Determine the (x, y) coordinate at the center of the cell enclosing the given text.  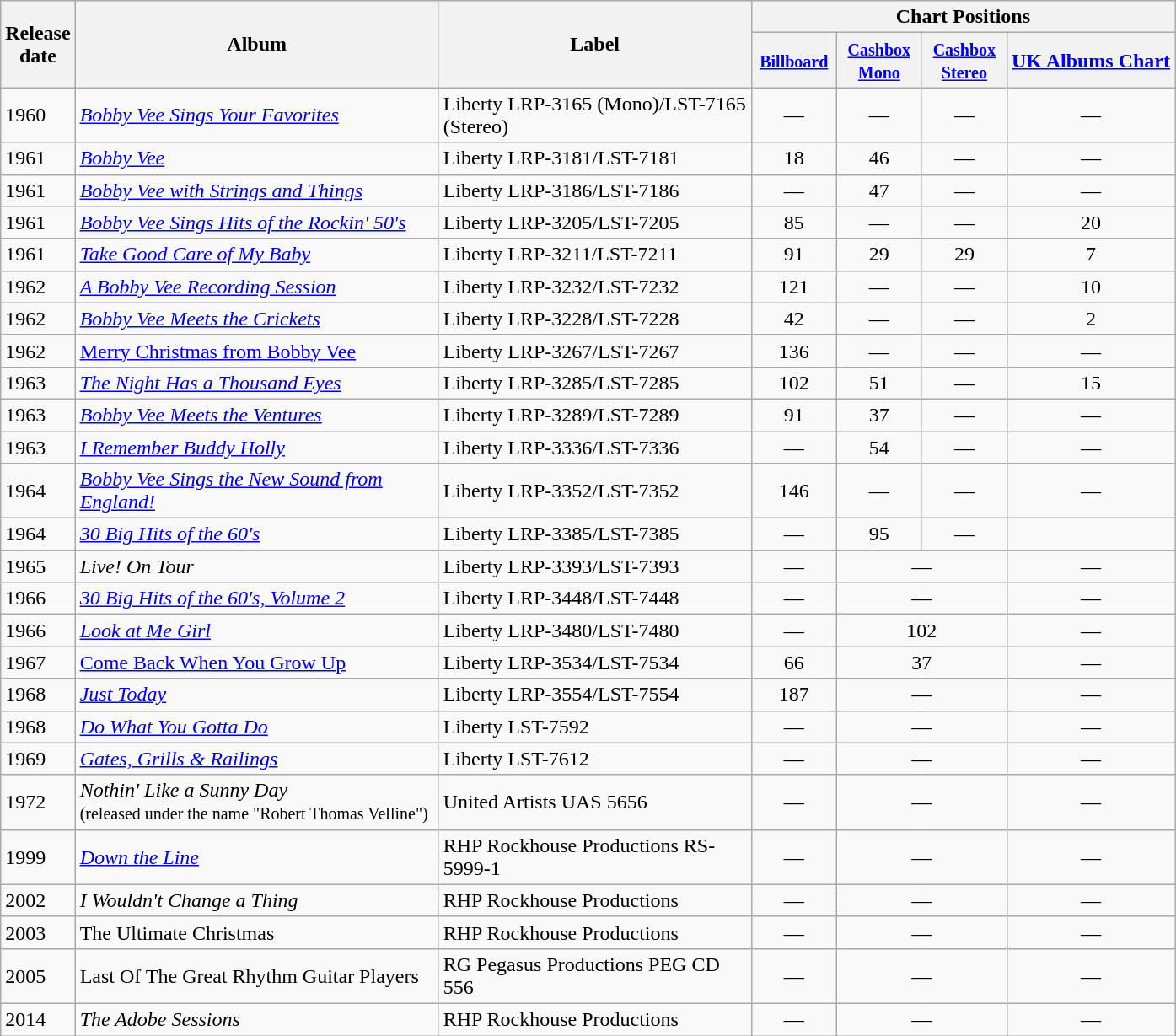
Liberty LRP-3267/LST-7267 (595, 351)
2003 (38, 932)
Album (256, 44)
Liberty LST-7612 (595, 759)
The Adobe Sessions (256, 1019)
18 (794, 158)
The Night Has a Thousand Eyes (256, 383)
51 (878, 383)
Liberty LRP-3289/LST-7289 (595, 415)
Liberty LRP-3448/LST-7448 (595, 599)
Bobby Vee with Strings and Things (256, 191)
Liberty LRP-3385/LST-7385 (595, 534)
2005 (38, 976)
Liberty LRP-3232/LST-7232 (595, 287)
Liberty LRP-3336/LST-7336 (595, 448)
20 (1091, 223)
Release date (38, 44)
Cashbox Mono (878, 61)
15 (1091, 383)
Last Of The Great Rhythm Guitar Players (256, 976)
2 (1091, 319)
Liberty LST-7592 (595, 727)
The Ultimate Christmas (256, 932)
7 (1091, 255)
Bobby Vee Meets the Ventures (256, 415)
Liberty LRP-3393/LST-7393 (595, 566)
42 (794, 319)
136 (794, 351)
Liberty LRP-3181/LST-7181 (595, 158)
1969 (38, 759)
Liberty LRP-3352/LST-7352 (595, 491)
Bobby Vee Sings Your Favorites (256, 115)
187 (794, 695)
Down the Line (256, 856)
1967 (38, 663)
2014 (38, 1019)
A Bobby Vee Recording Session (256, 287)
Bobby Vee Meets the Crickets (256, 319)
I Wouldn't Change a Thing (256, 900)
Gates, Grills & Railings (256, 759)
Do What You Gotta Do (256, 727)
Live! On Tour (256, 566)
Liberty LRP-3228/LST-7228 (595, 319)
85 (794, 223)
Liberty LRP-3165 (Mono)/LST-7165 (Stereo) (595, 115)
2002 (38, 900)
Bobby Vee Sings the New Sound from England! (256, 491)
I Remember Buddy Holly (256, 448)
Liberty LRP-3480/LST-7480 (595, 631)
Nothin' Like a Sunny Day(released under the name "Robert Thomas Velline") (256, 802)
Billboard (794, 61)
54 (878, 448)
Liberty LRP-3554/LST-7554 (595, 695)
RHP Rockhouse Productions RS-5999-1 (595, 856)
Liberty LRP-3534/LST-7534 (595, 663)
30 Big Hits of the 60's, Volume 2 (256, 599)
Merry Christmas from Bobby Vee (256, 351)
46 (878, 158)
95 (878, 534)
Liberty LRP-3211/LST-7211 (595, 255)
RG Pegasus Productions PEG CD 556 (595, 976)
Take Good Care of My Baby (256, 255)
Chart Positions (963, 17)
1960 (38, 115)
Just Today (256, 695)
30 Big Hits of the 60's (256, 534)
Look at Me Girl (256, 631)
Liberty LRP-3285/LST-7285 (595, 383)
Liberty LRP-3205/LST-7205 (595, 223)
Liberty LRP-3186/LST-7186 (595, 191)
66 (794, 663)
United Artists UAS 5656 (595, 802)
1999 (38, 856)
Cashbox Stereo (964, 61)
1972 (38, 802)
146 (794, 491)
10 (1091, 287)
Bobby Vee Sings Hits of the Rockin' 50's (256, 223)
47 (878, 191)
1965 (38, 566)
Bobby Vee (256, 158)
Come Back When You Grow Up (256, 663)
UK Albums Chart (1091, 61)
121 (794, 287)
Label (595, 44)
